Output the (X, Y) coordinate of the center of the cell containing the given text.  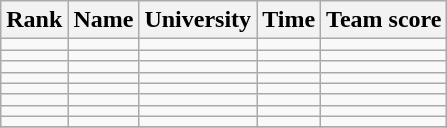
Rank (34, 20)
University (198, 20)
Time (289, 20)
Name (104, 20)
Team score (384, 20)
